Provide the [X, Y] coordinate of the cell's center where the given text is located.  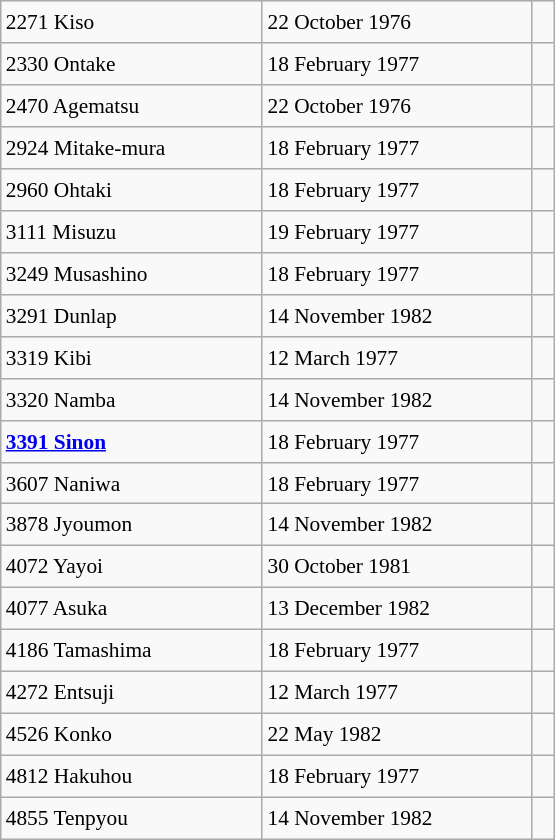
4186 Tamashima [132, 651]
19 February 1977 [397, 232]
3320 Namba [132, 399]
4077 Asuka [132, 609]
3391 Sinon [132, 441]
2470 Agematsu [132, 106]
30 October 1981 [397, 567]
3291 Dunlap [132, 315]
4855 Tenpyou [132, 818]
2330 Ontake [132, 64]
3111 Misuzu [132, 232]
3249 Musashino [132, 274]
2960 Ohtaki [132, 190]
2271 Kiso [132, 22]
13 December 1982 [397, 609]
4272 Entsuji [132, 693]
3878 Jyoumon [132, 525]
3319 Kibi [132, 357]
2924 Mitake-mura [132, 148]
4812 Hakuhou [132, 776]
4526 Konko [132, 735]
22 May 1982 [397, 735]
4072 Yayoi [132, 567]
3607 Naniwa [132, 483]
